Detect which cell encompasses the target text, then output its (X, Y) center coordinate. 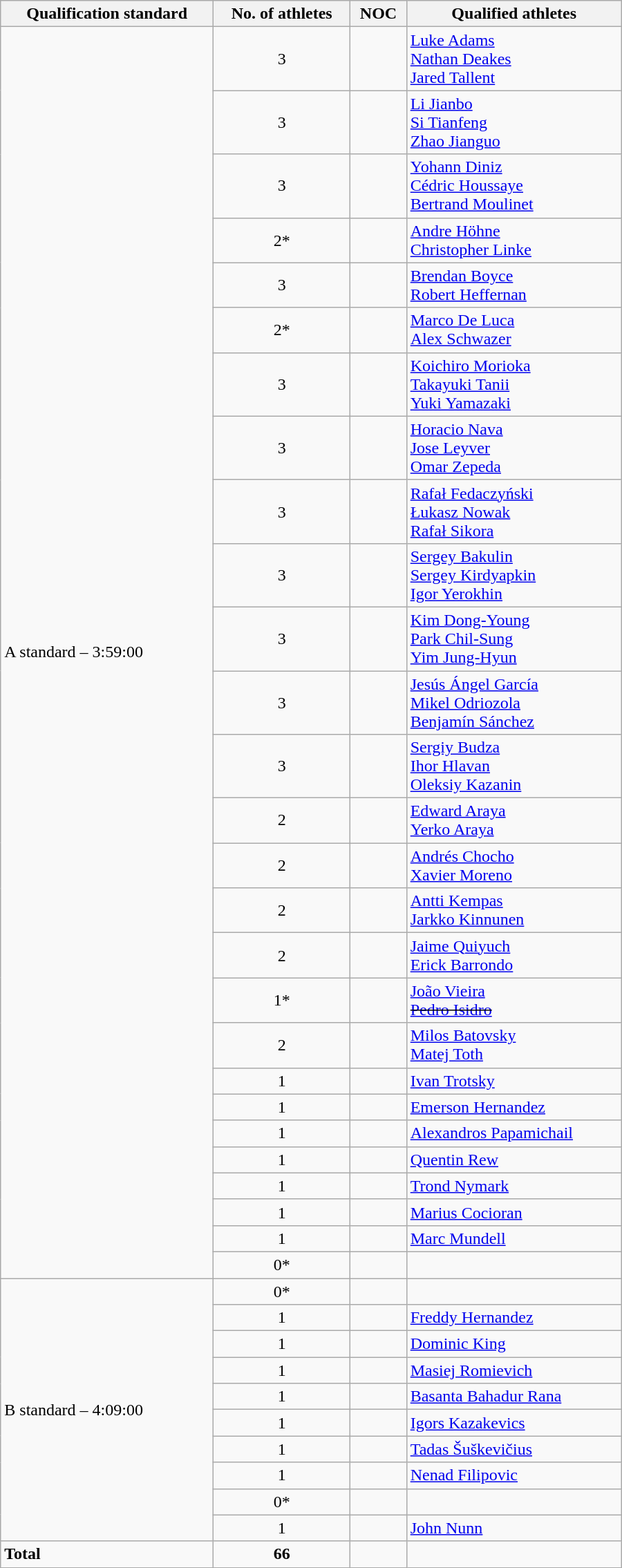
Nenad Filipovic (514, 1475)
John Nunn (514, 1528)
Antti KempasJarkko Kinnunen (514, 911)
Quentin Rew (514, 1160)
Qualified athletes (514, 14)
Trond Nymark (514, 1186)
Yohann DinizCédric HoussayeBertrand Moulinet (514, 186)
Andrés Chocho Xavier Moreno (514, 865)
Horacio NavaJose LeyverOmar Zepeda (514, 448)
Jesús Ángel García Mikel Odriozola Benjamín Sánchez (514, 702)
Sergiy Budza Ihor Hlavan Oleksiy Kazanin (514, 766)
B standard – 4:09:00 (107, 1410)
Igors Kazakevics (514, 1423)
Ivan Trotsky (514, 1081)
Jaime Quiyuch Erick Barrondo (514, 955)
Milos Batovsky Matej Toth (514, 1045)
Koichiro MoriokaTakayuki TaniiYuki Yamazaki (514, 384)
Luke AdamsNathan DeakesJared Tallent (514, 59)
Tadas Šuškevičius (514, 1449)
Dominic King (514, 1344)
Masiej Romievich (514, 1370)
Qualification standard (107, 14)
Li JianboSi TianfengZhao Jianguo (514, 122)
A standard – 3:59:00 (107, 652)
Total (107, 1554)
Sergey Bakulin Sergey Kirdyapkin Igor Yerokhin (514, 575)
Marc Mundell (514, 1238)
No. of athletes (282, 14)
Edward Araya Yerko Araya (514, 821)
Andre HöhneChristopher Linke (514, 240)
Rafał FedaczyńskiŁukasz NowakRafał Sikora (514, 511)
Kim Dong-Young Park Chil-Sung Yim Jung-Hyun (514, 639)
Alexandros Papamichail (514, 1133)
Emerson Hernandez (514, 1107)
Brendan BoyceRobert Heffernan (514, 285)
Basanta Bahadur Rana (514, 1397)
Marius Cocioran (514, 1212)
João VieiraPedro Isidro (514, 1001)
66 (282, 1554)
Marco De LucaAlex Schwazer (514, 330)
NOC (379, 14)
1* (282, 1001)
Freddy Hernandez (514, 1318)
